Extract the [x, y] coordinate from the center of the cell holding the provided text.  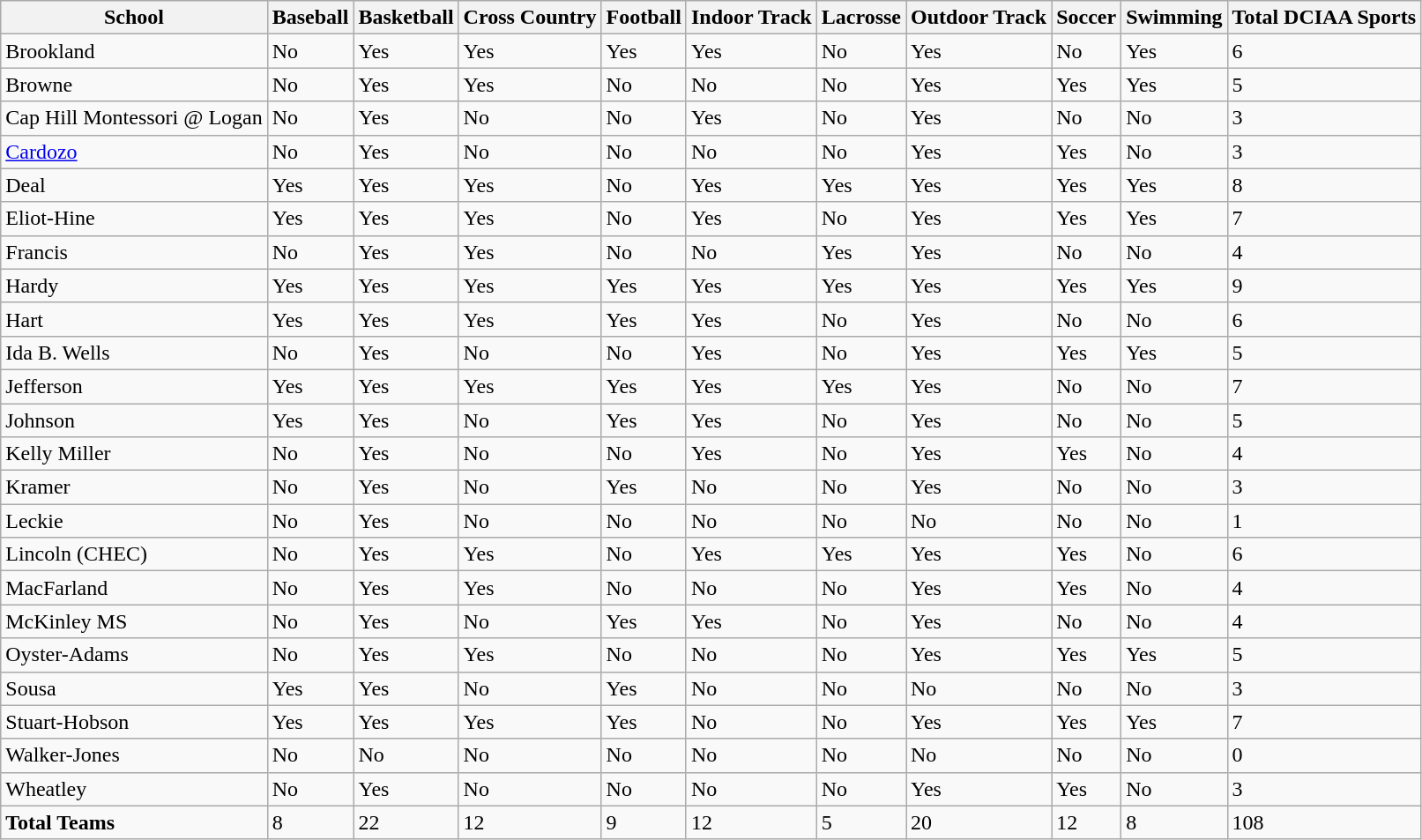
Francis [134, 252]
Leckie [134, 521]
20 [979, 822]
Cross Country [530, 18]
108 [1324, 822]
Soccer [1086, 18]
Lincoln (CHEC) [134, 554]
Baseball [310, 18]
0 [1324, 755]
Ida B. Wells [134, 353]
Browne [134, 85]
Total Teams [134, 822]
Jefferson [134, 386]
Brookland [134, 51]
Basketball [406, 18]
Swimming [1174, 18]
Eliot-Hine [134, 219]
Kramer [134, 487]
Lacrosse [860, 18]
Kelly Miller [134, 454]
Cap Hill Montessori @ Logan [134, 118]
Outdoor Track [979, 18]
Stuart-Hobson [134, 722]
1 [1324, 521]
Indoor Track [751, 18]
Johnson [134, 420]
Sousa [134, 688]
Cardozo [134, 152]
Hardy [134, 286]
Walker-Jones [134, 755]
Hart [134, 319]
McKinley MS [134, 621]
Oyster-Adams [134, 655]
MacFarland [134, 588]
School [134, 18]
Football [644, 18]
Total DCIAA Sports [1324, 18]
22 [406, 822]
Wheatley [134, 789]
Deal [134, 185]
